Scan for the cell matching the given text and deliver its [X, Y] coordinate at center. 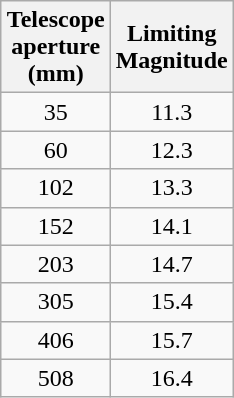
406 [56, 340]
16.4 [172, 378]
15.4 [172, 302]
12.3 [172, 150]
15.7 [172, 340]
35 [56, 112]
508 [56, 378]
14.1 [172, 226]
13.3 [172, 188]
305 [56, 302]
LimitingMagnitude [172, 47]
60 [56, 150]
152 [56, 226]
Telescopeaperture(mm) [56, 47]
14.7 [172, 264]
11.3 [172, 112]
203 [56, 264]
102 [56, 188]
